For the text-containing cell, return its midpoint in [x, y] coordinate format. 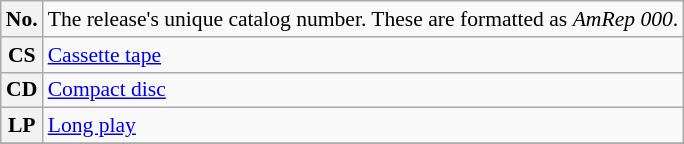
No. [22, 19]
Cassette tape [364, 55]
The release's unique catalog number. These are formatted as AmRep 000. [364, 19]
Long play [364, 126]
CS [22, 55]
CD [22, 90]
Compact disc [364, 90]
LP [22, 126]
